Scan for the cell matching the given text and deliver its [X, Y] coordinate at center. 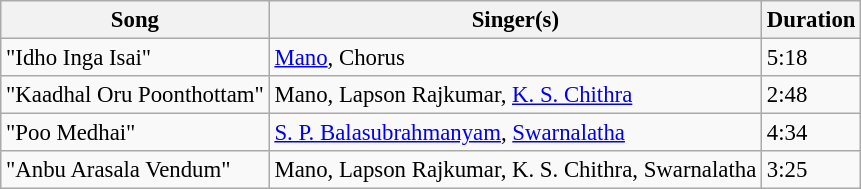
Mano, Lapson Rajkumar, K. S. Chithra [515, 95]
"Kaadhal Oru Poonthottam" [135, 95]
5:18 [812, 58]
"Idho Inga Isai" [135, 58]
Mano, Chorus [515, 58]
3:25 [812, 170]
Mano, Lapson Rajkumar, K. S. Chithra, Swarnalatha [515, 170]
"Poo Medhai" [135, 133]
"Anbu Arasala Vendum" [135, 170]
Singer(s) [515, 20]
2:48 [812, 95]
Duration [812, 20]
4:34 [812, 133]
Song [135, 20]
S. P. Balasubrahmanyam, Swarnalatha [515, 133]
